Identify which cell holds the provided text, then report its (X, Y) central coordinate. 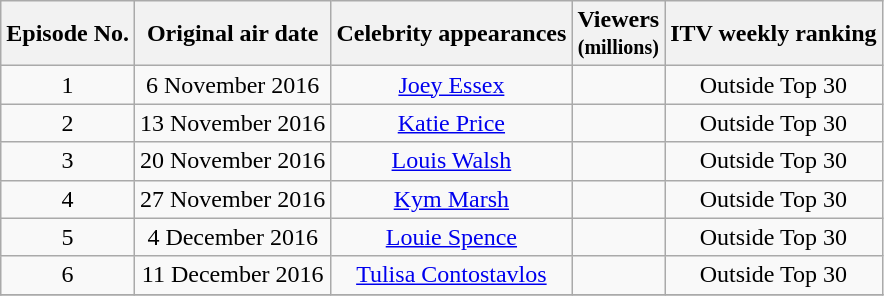
13 November 2016 (233, 123)
20 November 2016 (233, 161)
4 December 2016 (233, 237)
Louie Spence (452, 237)
6 November 2016 (233, 85)
Celebrity appearances (452, 34)
5 (68, 237)
3 (68, 161)
ITV weekly ranking (774, 34)
27 November 2016 (233, 199)
4 (68, 199)
Episode No. (68, 34)
2 (68, 123)
Tulisa Contostavlos (452, 275)
Joey Essex (452, 85)
Katie Price (452, 123)
Kym Marsh (452, 199)
1 (68, 85)
Viewers(millions) (618, 34)
6 (68, 275)
Original air date (233, 34)
Louis Walsh (452, 161)
11 December 2016 (233, 275)
